Pinpoint the cell where the given text exists, returning its (x, y) midpoint coordinate. 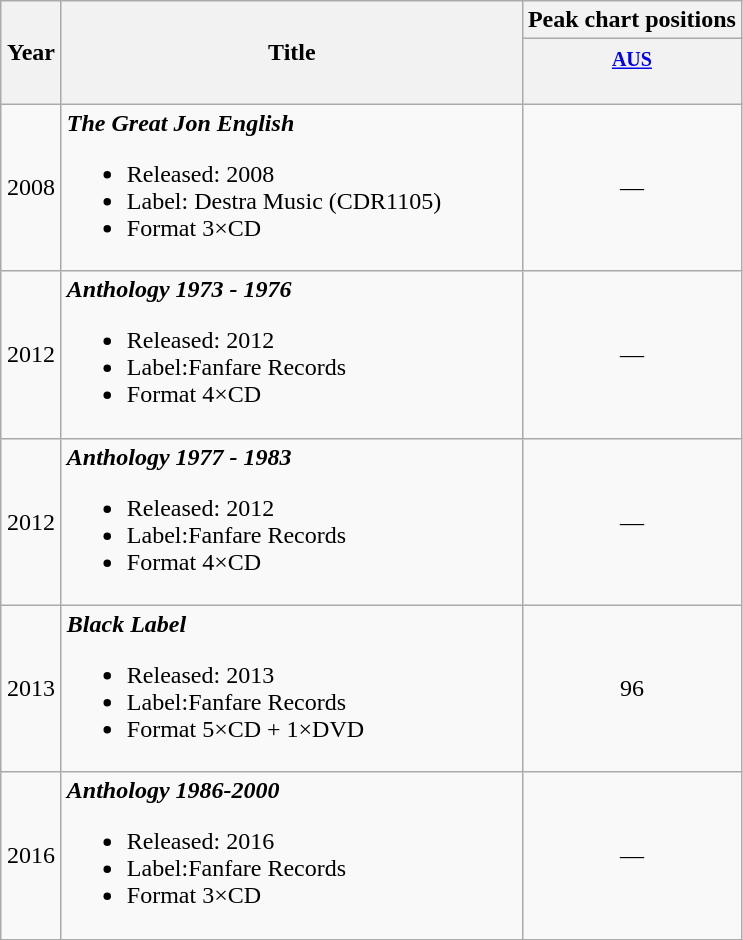
Title (292, 52)
Anthology 1977 - 1983Released: 2012Label:Fanfare RecordsFormat 4×CD (292, 522)
96 (632, 688)
Black LabelReleased: 2013Label:Fanfare RecordsFormat 5×CD + 1×DVD (292, 688)
Anthology 1986-2000Released: 2016Label:Fanfare RecordsFormat 3×CD (292, 856)
Peak chart positions (632, 20)
The Great Jon EnglishReleased: 2008Label: Destra Music (CDR1105)Format 3×CD (292, 188)
2016 (32, 856)
2008 (32, 188)
Anthology 1973 - 1976Released: 2012Label:Fanfare RecordsFormat 4×CD (292, 354)
2013 (32, 688)
AUS (632, 72)
Year (32, 52)
